Detect which cell encompasses the target text, then output its [X, Y] center coordinate. 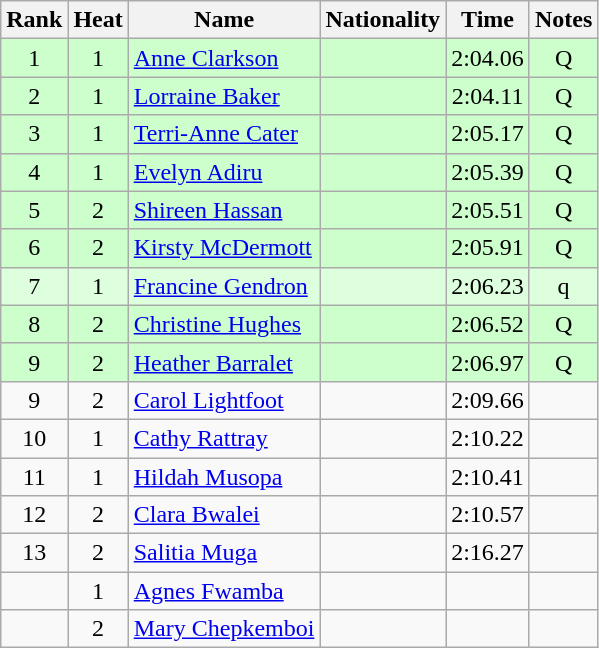
12 [34, 515]
Clara Bwalei [224, 515]
13 [34, 553]
Christine Hughes [224, 324]
2:05.91 [488, 248]
Time [488, 20]
Carol Lightfoot [224, 400]
Shireen Hassan [224, 210]
Heat [98, 20]
Nationality [383, 20]
2:06.52 [488, 324]
2:06.97 [488, 362]
3 [34, 134]
6 [34, 248]
11 [34, 477]
2:05.17 [488, 134]
Heather Barralet [224, 362]
Cathy Rattray [224, 438]
Salitia Muga [224, 553]
2:04.06 [488, 58]
5 [34, 210]
Agnes Fwamba [224, 591]
2:10.57 [488, 515]
Mary Chepkemboi [224, 629]
Name [224, 20]
10 [34, 438]
2:10.41 [488, 477]
8 [34, 324]
Lorraine Baker [224, 96]
2:04.11 [488, 96]
2:05.51 [488, 210]
Hildah Musopa [224, 477]
Notes [563, 20]
Francine Gendron [224, 286]
2:10.22 [488, 438]
2:09.66 [488, 400]
2:16.27 [488, 553]
7 [34, 286]
q [563, 286]
Kirsty McDermott [224, 248]
2:05.39 [488, 172]
Evelyn Adiru [224, 172]
4 [34, 172]
Rank [34, 20]
Anne Clarkson [224, 58]
2:06.23 [488, 286]
Terri-Anne Cater [224, 134]
